Output the [x, y] coordinate of the center of the cell containing the given text.  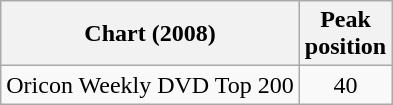
Chart (2008) [150, 34]
Peakposition [345, 34]
40 [345, 85]
Oricon Weekly DVD Top 200 [150, 85]
